Scan for the cell matching the given text and deliver its [X, Y] coordinate at center. 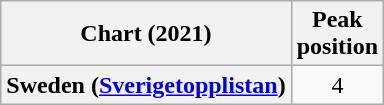
Peakposition [337, 34]
4 [337, 85]
Sweden (Sverigetopplistan) [146, 85]
Chart (2021) [146, 34]
